Capture the cell that displays the provided text and extract its [X, Y] central coordinate. 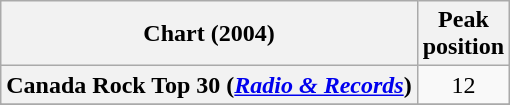
12 [463, 85]
Canada Rock Top 30 (Radio & Records) [209, 85]
Peakposition [463, 34]
Chart (2004) [209, 34]
